From the cell containing the given text, extract its center point as (x, y) coordinate. 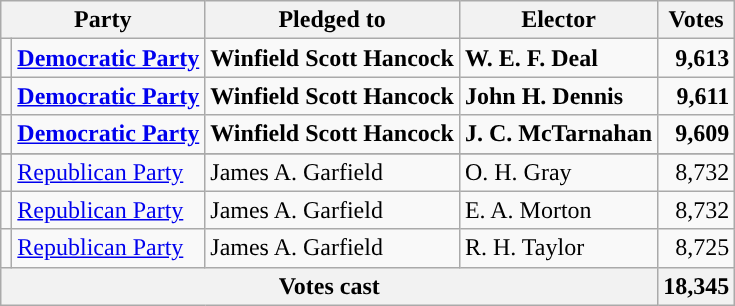
9,611 (696, 96)
18,345 (696, 286)
9,613 (696, 58)
W. E. F. Deal (558, 58)
R. H. Taylor (558, 248)
8,725 (696, 248)
Elector (558, 20)
Pledged to (332, 20)
9,609 (696, 134)
Votes cast (330, 286)
Votes (696, 20)
John H. Dennis (558, 96)
E. A. Morton (558, 210)
Party (103, 20)
J. C. McTarnahan (558, 134)
O. H. Gray (558, 172)
